For the text-containing cell, return its midpoint in [x, y] coordinate format. 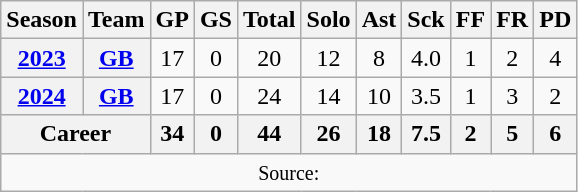
6 [556, 134]
26 [328, 134]
FR [512, 20]
2023 [42, 58]
Source: [289, 172]
18 [379, 134]
20 [269, 58]
Ast [379, 20]
GP [172, 20]
Season [42, 20]
PD [556, 20]
24 [269, 96]
44 [269, 134]
Sck [426, 20]
3 [512, 96]
4 [556, 58]
5 [512, 134]
2024 [42, 96]
GS [216, 20]
4.0 [426, 58]
Solo [328, 20]
10 [379, 96]
8 [379, 58]
Career [76, 134]
Team [116, 20]
34 [172, 134]
7.5 [426, 134]
3.5 [426, 96]
14 [328, 96]
12 [328, 58]
Total [269, 20]
FF [470, 20]
